Find where the given text appears and provide that cell's center as [X, Y] coordinate. 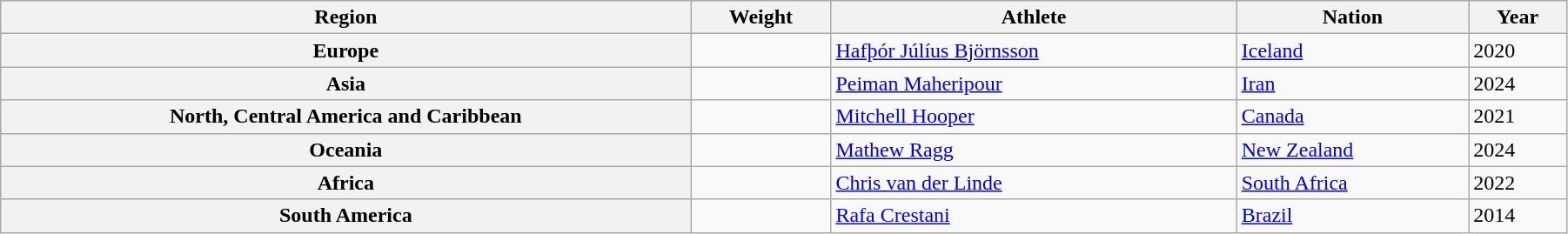
Europe [346, 50]
South Africa [1352, 183]
Mathew Ragg [1034, 150]
Athlete [1034, 17]
Region [346, 17]
Year [1518, 17]
Peiman Maheripour [1034, 84]
Chris van der Linde [1034, 183]
Iran [1352, 84]
Nation [1352, 17]
Canada [1352, 117]
South America [346, 216]
Mitchell Hooper [1034, 117]
Africa [346, 183]
Hafþór Júlíus Björnsson [1034, 50]
North, Central America and Caribbean [346, 117]
Brazil [1352, 216]
Rafa Crestani [1034, 216]
2014 [1518, 216]
New Zealand [1352, 150]
2022 [1518, 183]
Oceania [346, 150]
2021 [1518, 117]
Weight [761, 17]
Asia [346, 84]
2020 [1518, 50]
Iceland [1352, 50]
